Capture the cell that displays the provided text and extract its (x, y) central coordinate. 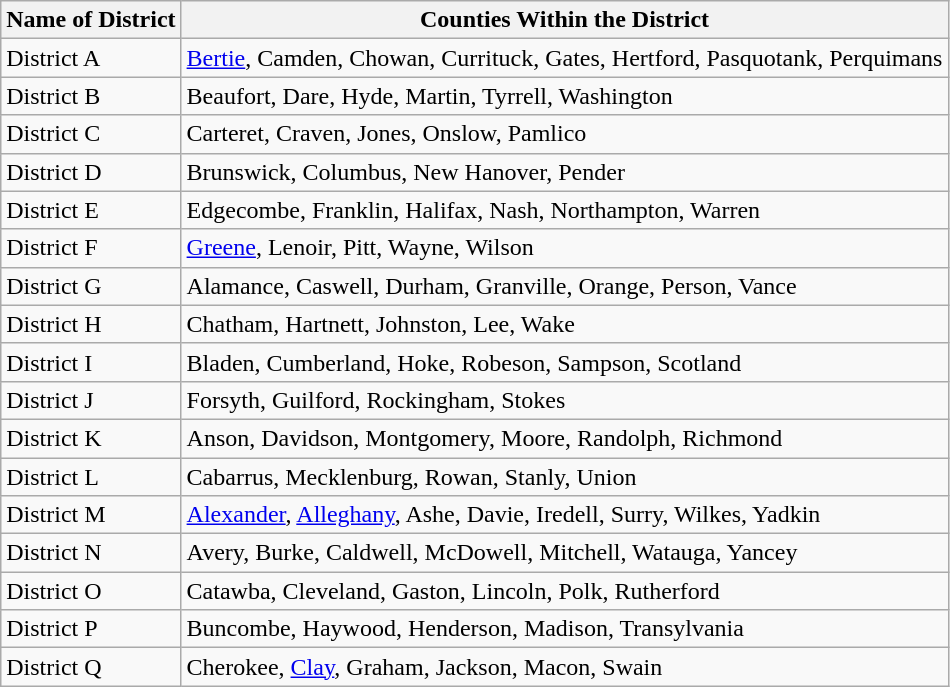
Greene, Lenoir, Pitt, Wayne, Wilson (564, 248)
District H (91, 324)
District A (91, 58)
District E (91, 210)
District L (91, 477)
District Q (91, 667)
Bertie, Camden, Chowan, Currituck, Gates, Hertford, Pasquotank, Perquimans (564, 58)
Alexander, Alleghany, Ashe, Davie, Iredell, Surry, Wilkes, Yadkin (564, 515)
Edgecombe, Franklin, Halifax, Nash, Northampton, Warren (564, 210)
District K (91, 438)
District P (91, 629)
Avery, Burke, Caldwell, McDowell, Mitchell, Watauga, Yancey (564, 553)
Cherokee, Clay, Graham, Jackson, Macon, Swain (564, 667)
Bladen, Cumberland, Hoke, Robeson, Sampson, Scotland (564, 362)
Counties Within the District (564, 20)
District F (91, 248)
Alamance, Caswell, Durham, Granville, Orange, Person, Vance (564, 286)
Name of District (91, 20)
District I (91, 362)
Chatham, Hartnett, Johnston, Lee, Wake (564, 324)
District B (91, 96)
Forsyth, Guilford, Rockingham, Stokes (564, 400)
Catawba, Cleveland, Gaston, Lincoln, Polk, Rutherford (564, 591)
Anson, Davidson, Montgomery, Moore, Randolph, Richmond (564, 438)
Carteret, Craven, Jones, Onslow, Pamlico (564, 134)
District D (91, 172)
District C (91, 134)
Buncombe, Haywood, Henderson, Madison, Transylvania (564, 629)
District M (91, 515)
District G (91, 286)
District N (91, 553)
Beaufort, Dare, Hyde, Martin, Tyrrell, Washington (564, 96)
Brunswick, Columbus, New Hanover, Pender (564, 172)
Cabarrus, Mecklenburg, Rowan, Stanly, Union (564, 477)
District O (91, 591)
District J (91, 400)
